Return [x, y] of the center of cell containing provided text 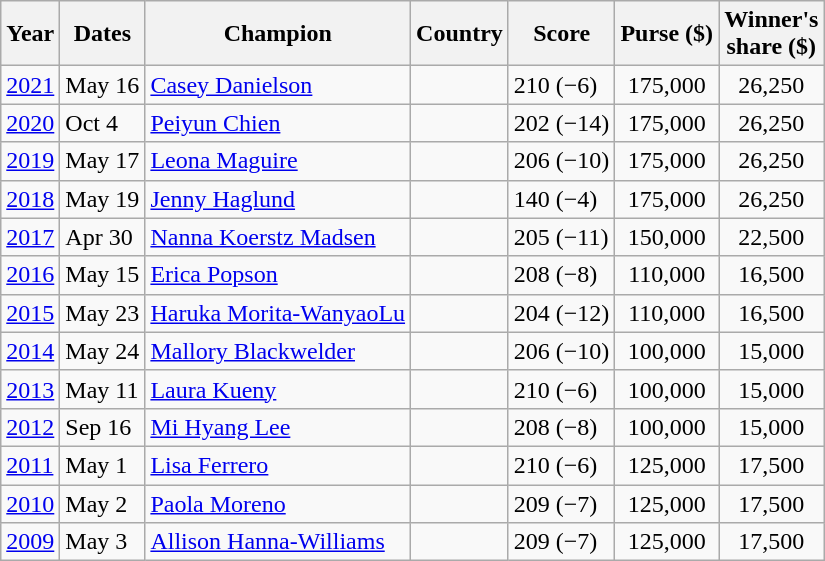
May 1 [102, 465]
Mi Hyang Lee [278, 427]
Nanna Koerstz Madsen [278, 237]
Laura Kueny [278, 389]
Dates [102, 34]
205 (−11) [562, 237]
Champion [278, 34]
2010 [30, 503]
2019 [30, 161]
Haruka Morita-WanyaoLu [278, 313]
2020 [30, 123]
2011 [30, 465]
140 (−4) [562, 199]
May 3 [102, 542]
Allison Hanna-Williams [278, 542]
Jenny Haglund [278, 199]
Paola Moreno [278, 503]
Purse ($) [667, 34]
Country [460, 34]
2017 [30, 237]
Score [562, 34]
May 11 [102, 389]
2012 [30, 427]
May 16 [102, 85]
Year [30, 34]
Apr 30 [102, 237]
Peiyun Chien [278, 123]
202 (−14) [562, 123]
2013 [30, 389]
Mallory Blackwelder [278, 351]
Leona Maguire [278, 161]
2014 [30, 351]
Winner'sshare ($) [772, 34]
150,000 [667, 237]
2016 [30, 275]
Oct 4 [102, 123]
Erica Popson [278, 275]
Casey Danielson [278, 85]
Sep 16 [102, 427]
2021 [30, 85]
May 24 [102, 351]
May 2 [102, 503]
May 23 [102, 313]
Lisa Ferrero [278, 465]
22,500 [772, 237]
May 19 [102, 199]
204 (−12) [562, 313]
2009 [30, 542]
2015 [30, 313]
2018 [30, 199]
May 15 [102, 275]
May 17 [102, 161]
